Pinpoint the cell where the given text exists, returning its [X, Y] midpoint coordinate. 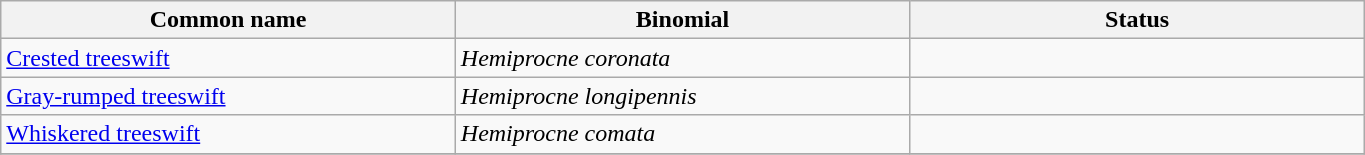
Whiskered treeswift [228, 134]
Binomial [682, 20]
Gray-rumped treeswift [228, 96]
Hemiprocne longipennis [682, 96]
Hemiprocne coronata [682, 58]
Common name [228, 20]
Status [1138, 20]
Hemiprocne comata [682, 134]
Crested treeswift [228, 58]
